Return the (x, y) coordinate for the center point of the cell that contains the specified text.  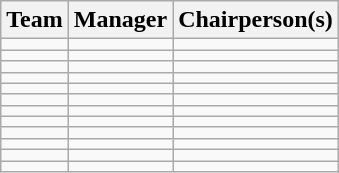
Team (35, 20)
Chairperson(s) (256, 20)
Manager (120, 20)
